Return the (x, y) coordinate for the center point of the cell that contains the specified text.  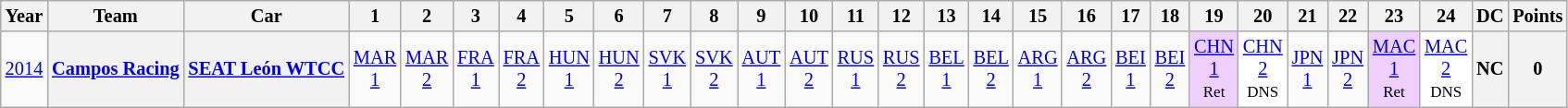
24 (1446, 16)
2 (427, 16)
DC (1490, 16)
21 (1308, 16)
9 (762, 16)
22 (1348, 16)
17 (1131, 16)
HUN1 (569, 69)
4 (522, 16)
MAC2DNS (1446, 69)
18 (1170, 16)
20 (1263, 16)
HUN2 (619, 69)
Points (1537, 16)
12 (902, 16)
RUS2 (902, 69)
SEAT León WTCC (266, 69)
6 (619, 16)
BEL2 (991, 69)
ARG2 (1087, 69)
JPN2 (1348, 69)
MAC1Ret (1394, 69)
MAR1 (375, 69)
13 (946, 16)
Team (115, 16)
19 (1214, 16)
0 (1537, 69)
3 (476, 16)
8 (714, 16)
AUT2 (809, 69)
23 (1394, 16)
CHN2DNS (1263, 69)
Campos Racing (115, 69)
15 (1039, 16)
1 (375, 16)
7 (667, 16)
SVK1 (667, 69)
ARG1 (1039, 69)
FRA1 (476, 69)
10 (809, 16)
MAR2 (427, 69)
Car (266, 16)
2014 (24, 69)
BEI2 (1170, 69)
5 (569, 16)
JPN1 (1308, 69)
BEL1 (946, 69)
16 (1087, 16)
SVK2 (714, 69)
FRA2 (522, 69)
Year (24, 16)
AUT1 (762, 69)
BEI1 (1131, 69)
RUS1 (855, 69)
14 (991, 16)
NC (1490, 69)
CHN1Ret (1214, 69)
11 (855, 16)
